Scan for the cell matching the given text and deliver its [x, y] coordinate at center. 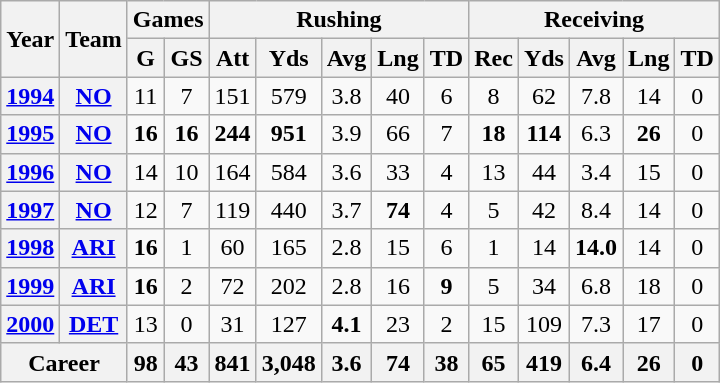
3.4 [596, 172]
4.1 [346, 324]
Year [30, 39]
6.3 [596, 134]
3.9 [346, 134]
Team [94, 39]
114 [544, 134]
202 [288, 286]
151 [232, 96]
Rushing [339, 20]
10 [186, 172]
43 [186, 362]
3.8 [346, 96]
14.0 [596, 248]
419 [544, 362]
1995 [30, 134]
8 [494, 96]
579 [288, 96]
Games [168, 20]
8.4 [596, 210]
841 [232, 362]
40 [398, 96]
1998 [30, 248]
DET [94, 324]
Rec [494, 58]
164 [232, 172]
44 [544, 172]
440 [288, 210]
1996 [30, 172]
1997 [30, 210]
62 [544, 96]
38 [446, 362]
7.8 [596, 96]
1994 [30, 96]
3.7 [346, 210]
127 [288, 324]
72 [232, 286]
951 [288, 134]
GS [186, 58]
6.8 [596, 286]
60 [232, 248]
6.4 [596, 362]
98 [146, 362]
3,048 [288, 362]
11 [146, 96]
9 [446, 286]
42 [544, 210]
1999 [30, 286]
109 [544, 324]
2000 [30, 324]
Att [232, 58]
17 [649, 324]
33 [398, 172]
7.3 [596, 324]
31 [232, 324]
584 [288, 172]
Receiving [594, 20]
244 [232, 134]
G [146, 58]
165 [288, 248]
Career [64, 362]
12 [146, 210]
23 [398, 324]
34 [544, 286]
65 [494, 362]
119 [232, 210]
66 [398, 134]
